Extract the (x, y) coordinate from the center of the cell holding the provided text.  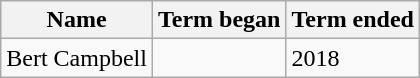
Bert Campbell (77, 58)
Name (77, 20)
2018 (353, 58)
Term began (219, 20)
Term ended (353, 20)
